Find where the given text appears and provide that cell's center as (x, y) coordinate. 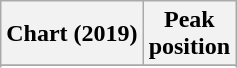
Chart (2019) (72, 34)
Peakposition (189, 34)
